Detect which cell encompasses the target text, then output its [X, Y] center coordinate. 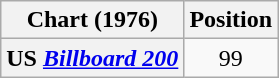
Chart (1976) [92, 20]
99 [231, 58]
Position [231, 20]
US Billboard 200 [92, 58]
